Search for the cell housing the specified text and yield its (x, y) center coordinate. 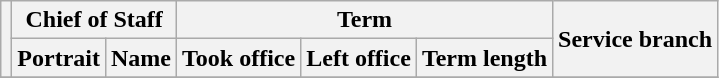
Chief of Staff (94, 20)
Took office (239, 58)
Term length (484, 58)
Service branch (636, 39)
Left office (359, 58)
Portrait (59, 58)
Name (140, 58)
Term (365, 20)
